Provide the (X, Y) coordinate of the cell's center where the given text is located.  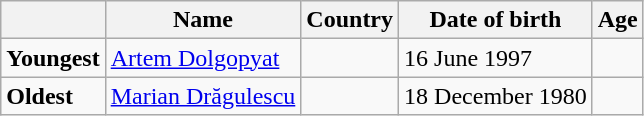
Artem Dolgopyat (203, 58)
Oldest (53, 96)
Date of birth (496, 20)
Name (203, 20)
Marian Drăgulescu (203, 96)
Youngest (53, 58)
16 June 1997 (496, 58)
18 December 1980 (496, 96)
Age (618, 20)
Country (350, 20)
